Search for the cell housing the specified text and yield its (x, y) center coordinate. 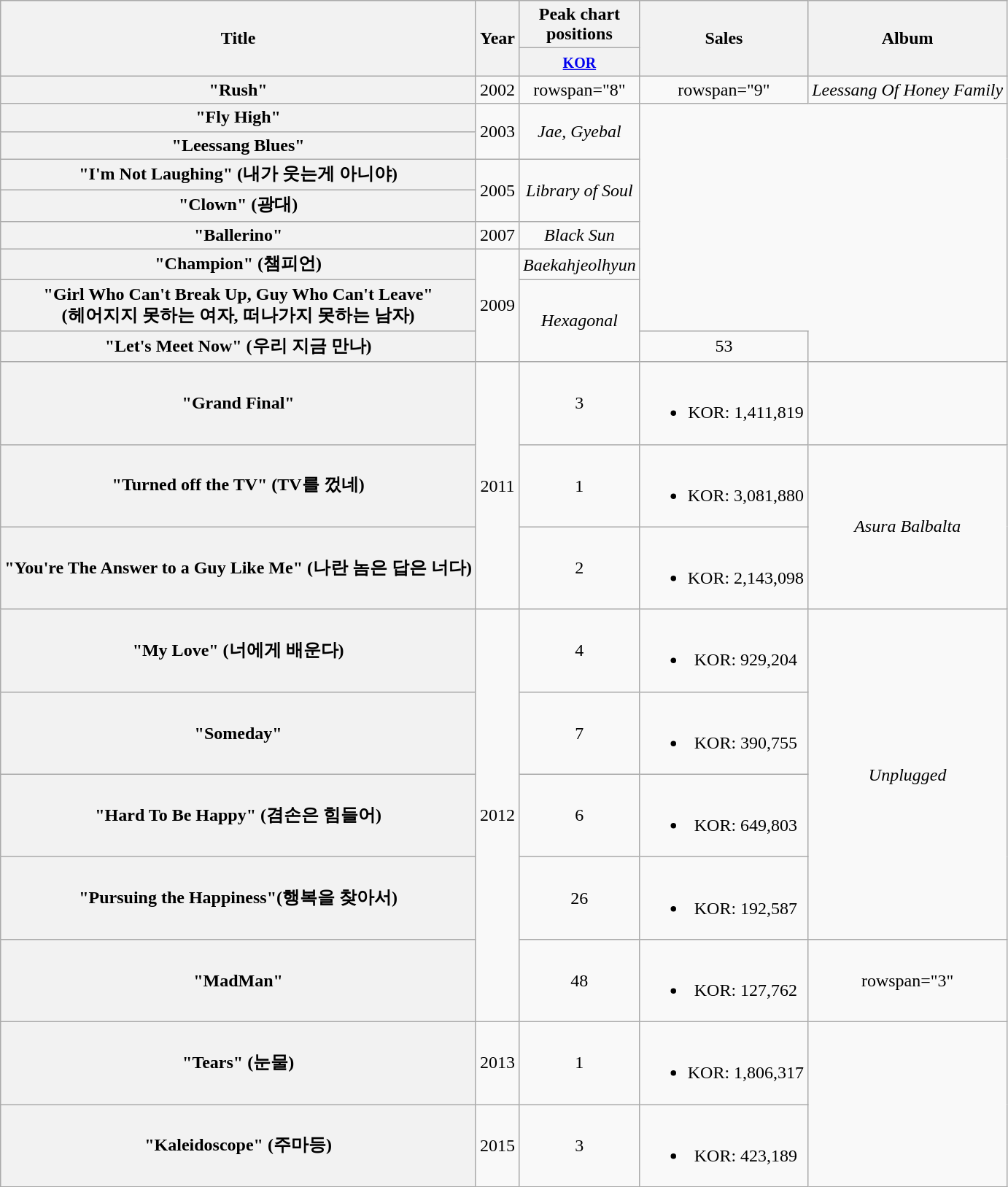
rowspan="3" (907, 981)
"Kaleidoscope" (주마등) (239, 1145)
2011 (497, 486)
Jae, Gyebal (580, 131)
2007 (497, 235)
"Leessang Blues" (239, 145)
KOR: 390,755 (724, 732)
2005 (497, 190)
Black Sun (580, 235)
2 (580, 568)
"Pursuing the Happiness"(행복을 찾아서) (239, 897)
"My Love" (너에게 배운다) (239, 651)
48 (580, 981)
Library of Soul (580, 190)
KOR: 423,189 (724, 1145)
"Rush" (239, 90)
Peak chart positions (580, 25)
Sales (724, 38)
KOR: 3,081,880 (724, 486)
2003 (497, 131)
Album (907, 38)
2012 (497, 816)
53 (724, 346)
Leessang Of Honey Family (907, 90)
Title (239, 38)
"Girl Who Can't Break Up, Guy Who Can't Leave"(헤어지지 못하는 여자, 떠나가지 못하는 남자) (239, 306)
Year (497, 38)
"Ballerino" (239, 235)
KOR: 127,762 (724, 981)
Unplugged (907, 774)
"Let's Meet Now" (우리 지금 만나) (239, 346)
"Fly High" (239, 117)
"Hard To Be Happy" (겸손은 힘들어) (239, 816)
2013 (497, 1062)
6 (580, 816)
"MadMan" (239, 981)
"Turned off the TV" (TV를 껐네) (239, 486)
"You're The Answer to a Guy Like Me" (나란 놈은 답은 너다) (239, 568)
KOR: 2,143,098 (724, 568)
KOR: 192,587 (724, 897)
Asura Balbalta (907, 527)
"Clown" (광대) (239, 206)
KOR: 649,803 (724, 816)
rowspan="8" (580, 90)
KOR: 929,204 (724, 651)
4 (580, 651)
"I'm Not Laughing" (내가 웃는게 아니야) (239, 175)
KOR: 1,411,819 (724, 403)
2009 (497, 305)
Hexagonal (580, 321)
KOR: 1,806,317 (724, 1062)
7 (580, 732)
Baekahjeolhyun (580, 264)
KOR (580, 62)
"Tears" (눈물) (239, 1062)
rowspan="9" (724, 90)
"Someday" (239, 732)
26 (580, 897)
"Grand Final" (239, 403)
"Champion" (챔피언) (239, 264)
2002 (497, 90)
2015 (497, 1145)
